Detect which cell encompasses the target text, then output its (X, Y) center coordinate. 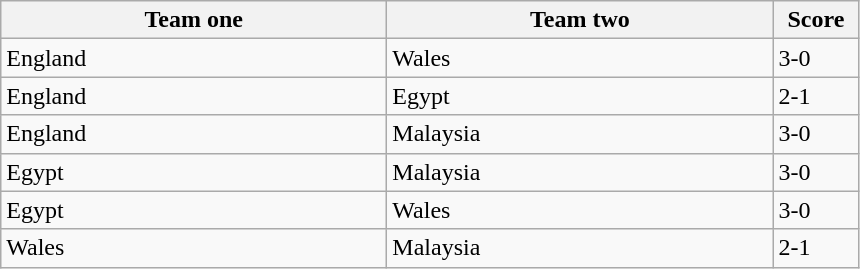
Score (816, 20)
Team two (580, 20)
Team one (194, 20)
